Return the (x, y) coordinate for the center point of the cell that contains the specified text.  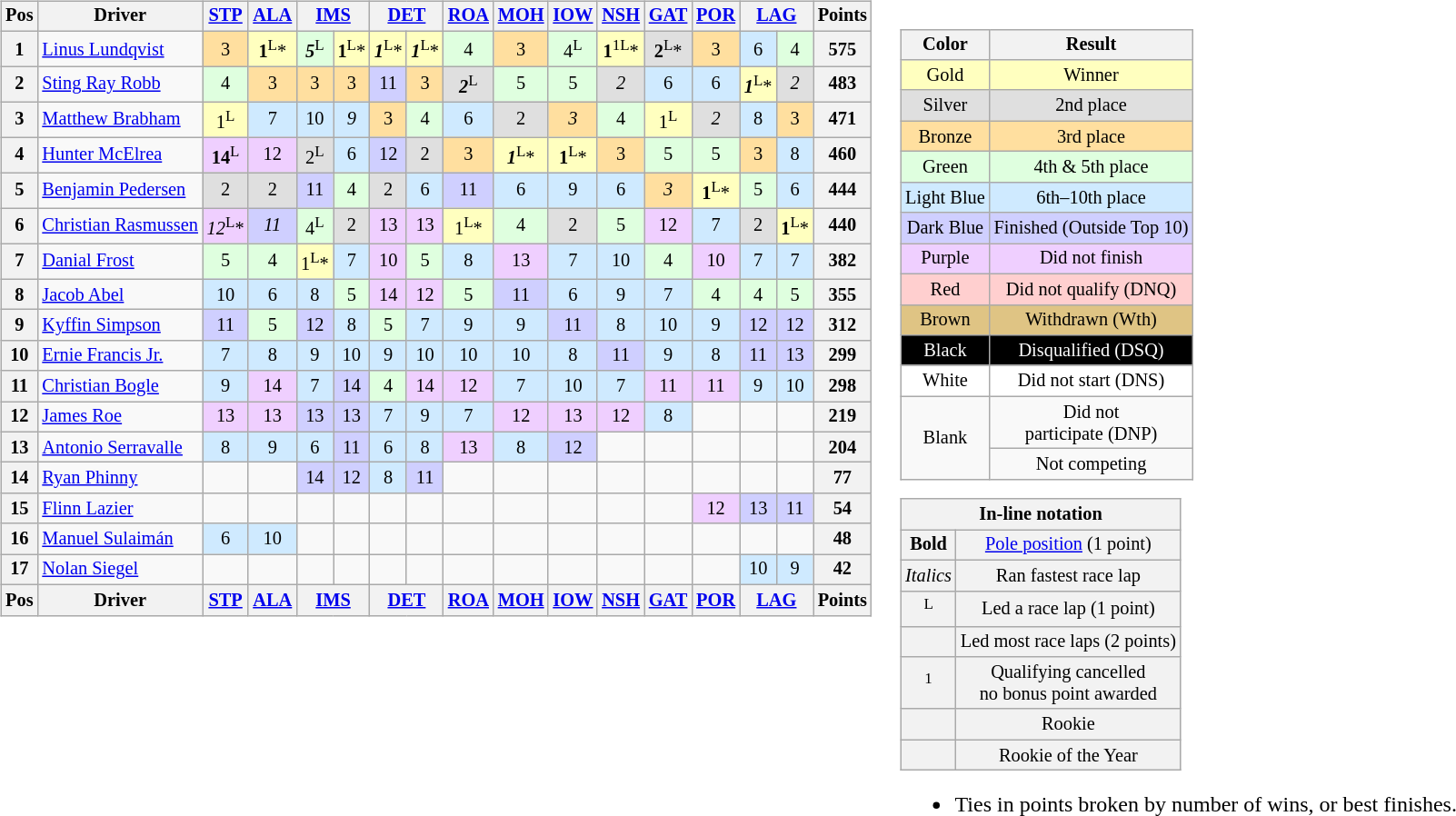
14L (225, 154)
Did not qualify (DNQ) (1092, 289)
Ernie Francis Jr. (120, 355)
54 (843, 509)
Sting Ray Robb (120, 84)
11L* (621, 49)
Winner (1092, 75)
16 (19, 539)
Italics (929, 576)
483 (843, 84)
42 (843, 570)
444 (843, 191)
2L* (668, 49)
Ryan Phinny (120, 478)
White (945, 381)
Linus Lundqvist (120, 49)
575 (843, 49)
Rookie of the Year (1069, 755)
Light Blue (945, 197)
299 (843, 355)
Green (945, 167)
Brown (945, 320)
Nolan Siegel (120, 570)
Withdrawn (Wth) (1092, 320)
471 (843, 120)
Danial Frost (120, 262)
Result (1092, 45)
In-line notation (1041, 514)
Manuel Sulaimán (120, 539)
Hunter McElrea (120, 154)
Led a race lap (1 point) (1069, 609)
Dark Blue (945, 228)
Blank (945, 438)
Not competing (1092, 464)
219 (843, 417)
Disqualified (DSQ) (1092, 351)
Matthew Brabham (120, 120)
440 (843, 225)
312 (843, 325)
James Roe (120, 417)
Pole position (1 point) (1069, 545)
Christian Bogle (120, 386)
Flinn Lazier (120, 509)
2nd place (1092, 105)
382 (843, 262)
Gold (945, 75)
Kyffin Simpson (120, 325)
298 (843, 386)
Jacob Abel (120, 294)
3rd place (1092, 136)
Red (945, 289)
Antonio Serravalle (120, 447)
Christian Rasmussen (120, 225)
Silver (945, 105)
Did notparticipate (DNP) (1092, 423)
77 (843, 478)
204 (843, 447)
Bold (929, 545)
Color (945, 45)
Led most race laps (2 points) (1069, 642)
6th–10th place (1092, 197)
L (929, 609)
Bronze (945, 136)
Finished (Outside Top 10) (1092, 228)
48 (843, 539)
17 (19, 570)
15 (19, 509)
Did not start (DNS) (1092, 381)
Rookie (1069, 724)
Ran fastest race lap (1069, 576)
12L* (225, 225)
Did not finish (1092, 259)
5L (314, 49)
Qualifying cancelledno bonus point awarded (1069, 683)
Purple (945, 259)
Benjamin Pedersen (120, 191)
355 (843, 294)
Black (945, 351)
460 (843, 154)
4th & 5th place (1092, 167)
